Detect which cell encompasses the target text, then output its [X, Y] center coordinate. 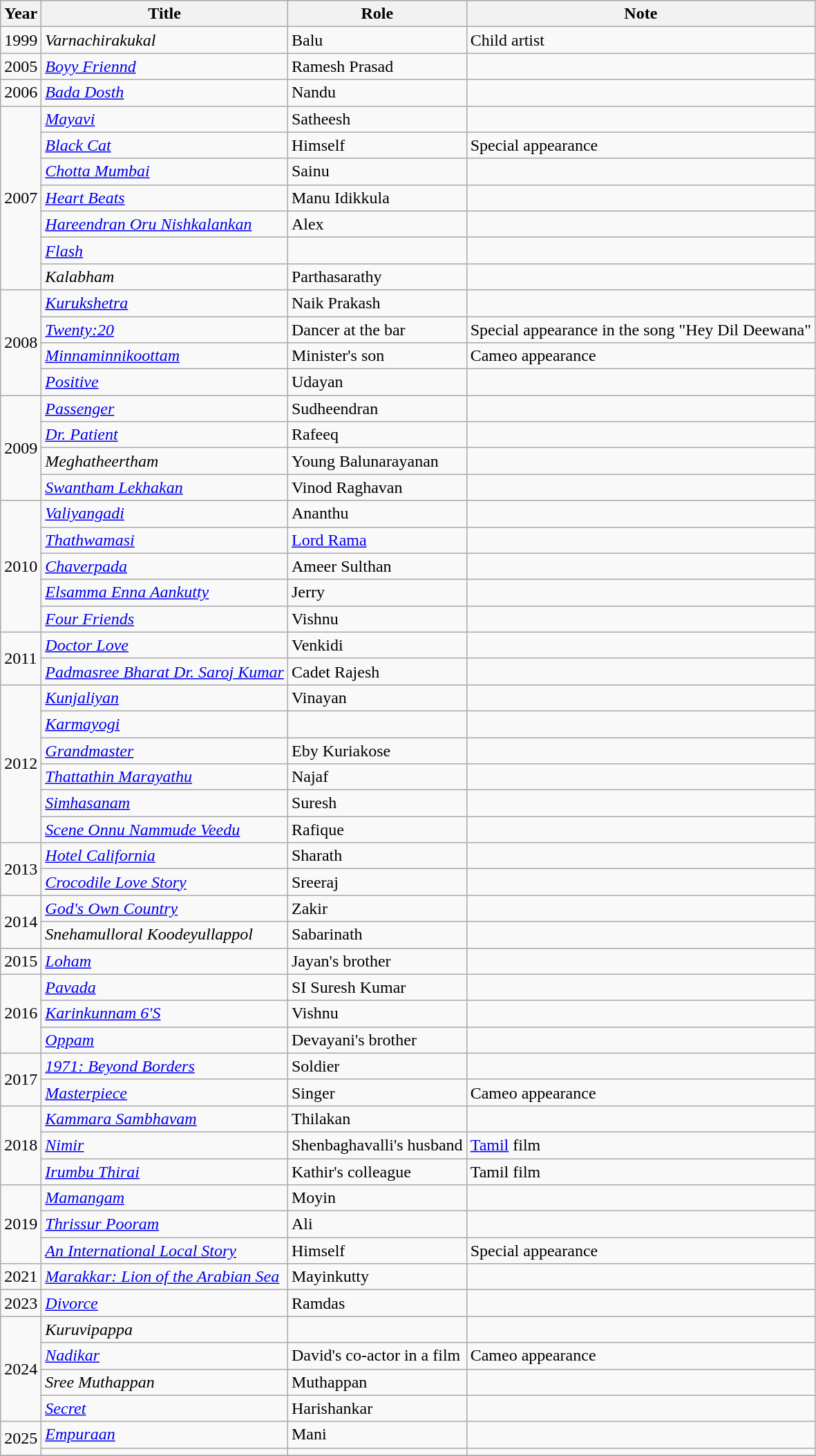
Zakir [377, 908]
2011 [21, 658]
Venkidi [377, 645]
Role [377, 14]
An International Local Story [164, 1251]
2014 [21, 922]
2023 [21, 1303]
Swantham Lekhakan [164, 487]
Minister's son [377, 356]
Thrissur Pooram [164, 1224]
Harishankar [377, 1408]
Manu Idikkula [377, 198]
Snehamulloral Koodeyullappol [164, 935]
2012 [21, 763]
Hareendran Oru Nishkalankan [164, 224]
Special appearance in the song "Hey Dil Deewana" [641, 330]
Dr. Patient [164, 435]
Vinod Raghavan [377, 487]
Pavada [164, 987]
Ameer Sulthan [377, 566]
Lord Rama [377, 540]
2016 [21, 1014]
Chotta Mumbai [164, 171]
Thilakan [377, 1119]
Padmasree Bharat Dr. Saroj Kumar [164, 671]
David's co-actor in a film [377, 1356]
Karinkunnam 6'S [164, 1014]
Hotel California [164, 856]
Note [641, 14]
2024 [21, 1369]
Simhasanam [164, 803]
Kammara Sambhavam [164, 1119]
Karmayogi [164, 724]
Sreeraj [377, 882]
Kunjaliyan [164, 698]
Satheesh [377, 119]
SI Suresh Kumar [377, 987]
Muthappan [377, 1382]
2025 [21, 1438]
Nandu [377, 93]
Jayan's brother [377, 961]
Bada Dosth [164, 93]
2008 [21, 342]
Sudheendran [377, 409]
Varnachirakukal [164, 40]
Dancer at the bar [377, 330]
Nadikar [164, 1356]
2006 [21, 93]
2005 [21, 66]
Thattathin Marayathu [164, 777]
Balu [377, 40]
Ramdas [377, 1303]
Valiyangadi [164, 514]
Kalabham [164, 277]
2017 [21, 1079]
Parthasarathy [377, 277]
2021 [21, 1277]
2013 [21, 869]
2019 [21, 1224]
Shenbaghavalli's husband [377, 1145]
2007 [21, 198]
Young Balunarayanan [377, 461]
Masterpiece [164, 1092]
Soldier [377, 1066]
Crocodile Love Story [164, 882]
Naik Prakash [377, 303]
Flash [164, 250]
Sharath [377, 856]
Kuruvipappa [164, 1329]
Thathwamasi [164, 540]
Chaverpada [164, 566]
Sree Muthappan [164, 1382]
Eby Kuriakose [377, 750]
Sainu [377, 171]
Najaf [377, 777]
Black Cat [164, 145]
Heart Beats [164, 198]
Doctor Love [164, 645]
Mayinkutty [377, 1277]
Mani [377, 1435]
Grandmaster [164, 750]
Title [164, 14]
2015 [21, 961]
Devayani's brother [377, 1040]
2010 [21, 566]
Kurukshetra [164, 303]
Alex [377, 224]
Rafeeq [377, 435]
Vinayan [377, 698]
Kathir's colleague [377, 1172]
Loham [164, 961]
Mayavi [164, 119]
Marakkar: Lion of the Arabian Sea [164, 1277]
Ali [377, 1224]
Secret [164, 1408]
Positive [164, 382]
Ananthu [377, 514]
Moyin [377, 1198]
Boyy Friennd [164, 66]
Passenger [164, 409]
God's Own Country [164, 908]
Rafique [377, 830]
Suresh [377, 803]
Sabarinath [377, 935]
Divorce [164, 1303]
Udayan [377, 382]
Meghatheertham [164, 461]
Elsamma Enna Aankutty [164, 592]
Irumbu Thirai [164, 1172]
Twenty:20 [164, 330]
Minnaminnikoottam [164, 356]
Mamangam [164, 1198]
Singer [377, 1092]
Empuraan [164, 1435]
Nimir [164, 1145]
Oppam [164, 1040]
Cadet Rajesh [377, 671]
Scene Onnu Nammude Veedu [164, 830]
Year [21, 14]
Four Friends [164, 619]
2018 [21, 1145]
Child artist [641, 40]
1999 [21, 40]
2009 [21, 448]
Ramesh Prasad [377, 66]
Jerry [377, 592]
1971: Beyond Borders [164, 1066]
